Identify which cell holds the provided text, then report its (X, Y) central coordinate. 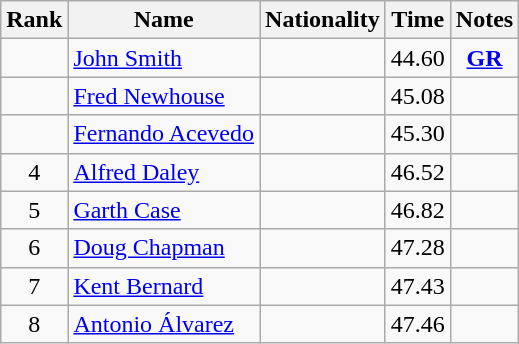
5 (34, 210)
John Smith (164, 58)
Fred Newhouse (164, 96)
6 (34, 248)
8 (34, 324)
7 (34, 286)
Fernando Acevedo (164, 134)
46.52 (418, 172)
47.46 (418, 324)
Notes (484, 20)
GR (484, 58)
Rank (34, 20)
Nationality (323, 20)
Antonio Álvarez (164, 324)
Alfred Daley (164, 172)
47.43 (418, 286)
45.30 (418, 134)
Garth Case (164, 210)
Doug Chapman (164, 248)
4 (34, 172)
Name (164, 20)
Kent Bernard (164, 286)
47.28 (418, 248)
45.08 (418, 96)
Time (418, 20)
46.82 (418, 210)
44.60 (418, 58)
